Find where the given text appears and provide that cell's center as (X, Y) coordinate. 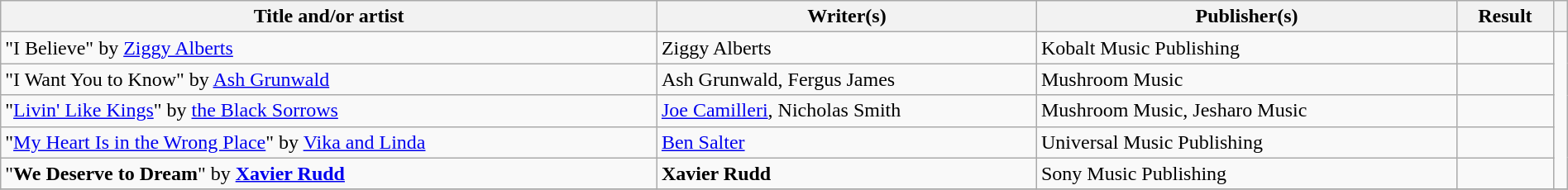
Result (1505, 17)
Xavier Rudd (847, 173)
Publisher(s) (1246, 17)
"I Believe" by Ziggy Alberts (329, 48)
Universal Music Publishing (1246, 142)
Sony Music Publishing (1246, 173)
"My Heart Is in the Wrong Place" by Vika and Linda (329, 142)
"Livin' Like Kings" by the Black Sorrows (329, 111)
Kobalt Music Publishing (1246, 48)
Ziggy Alberts (847, 48)
Mushroom Music (1246, 79)
Joe Camilleri, Nicholas Smith (847, 111)
"We Deserve to Dream" by Xavier Rudd (329, 173)
Writer(s) (847, 17)
Ash Grunwald, Fergus James (847, 79)
Mushroom Music, Jesharo Music (1246, 111)
Ben Salter (847, 142)
"I Want You to Know" by Ash Grunwald (329, 79)
Title and/or artist (329, 17)
